Search for the cell housing the specified text and yield its [x, y] center coordinate. 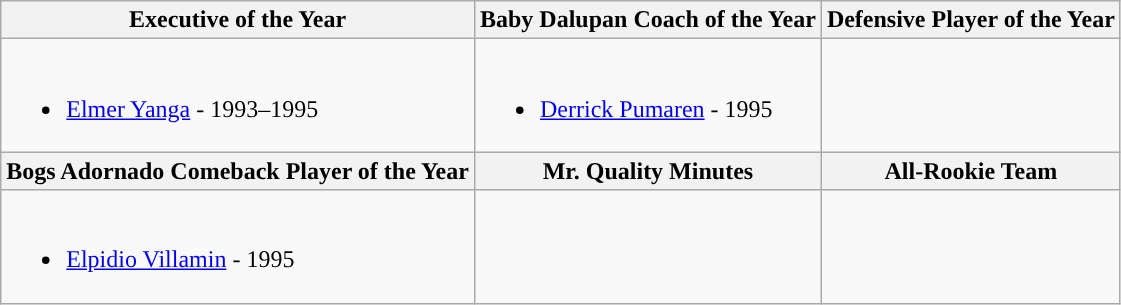
Defensive Player of the Year [970, 20]
Executive of the Year [238, 20]
Bogs Adornado Comeback Player of the Year [238, 171]
Mr. Quality Minutes [648, 171]
Elpidio Villamin - 1995 [238, 246]
Derrick Pumaren - 1995 [648, 96]
Baby Dalupan Coach of the Year [648, 20]
All-Rookie Team [970, 171]
Elmer Yanga - 1993–1995 [238, 96]
